Return [x, y] of the center of cell containing provided text 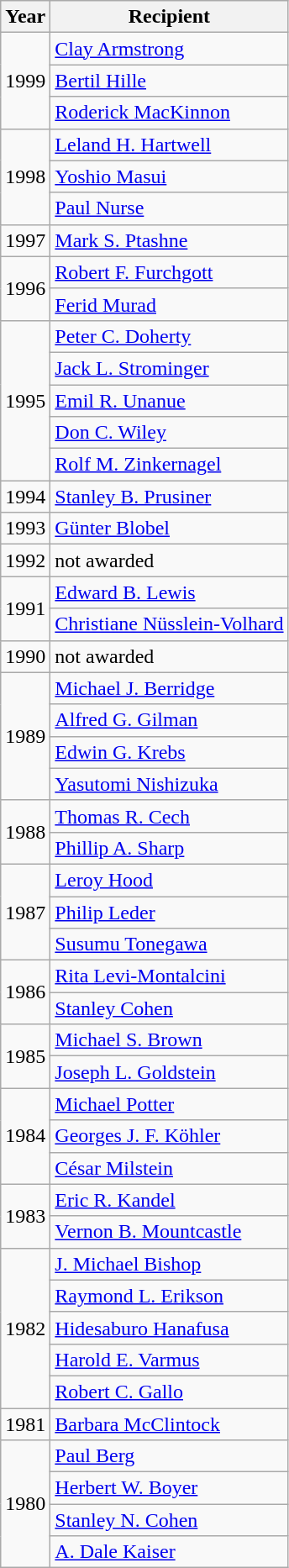
Yasutomi Nishizuka [170, 784]
1980 [25, 1504]
1995 [25, 400]
1992 [25, 560]
1989 [25, 736]
Mark S. Ptashne [170, 240]
Stanley Cohen [170, 1008]
Thomas R. Cech [170, 816]
Joseph L. Goldstein [170, 1072]
César Milstein [170, 1168]
Stanley N. Cohen [170, 1520]
Stanley B. Prusiner [170, 497]
Herbert W. Boyer [170, 1488]
1981 [25, 1424]
Jack L. Strominger [170, 368]
Edward B. Lewis [170, 592]
Günter Blobel [170, 529]
Clay Armstrong [170, 49]
1998 [25, 176]
Vernon B. Mountcastle [170, 1232]
Michael S. Brown [170, 1040]
1982 [25, 1328]
1987 [25, 912]
J. Michael Bishop [170, 1264]
Emil R. Unanue [170, 401]
Edwin G. Krebs [170, 752]
A. Dale Kaiser [170, 1552]
Phillip A. Sharp [170, 848]
Recipient [170, 17]
Barbara McClintock [170, 1424]
Roderick MacKinnon [170, 113]
Michael Potter [170, 1104]
Peter C. Doherty [170, 336]
1983 [25, 1216]
1985 [25, 1056]
1984 [25, 1136]
Paul Nurse [170, 208]
Ferid Murad [170, 304]
Philip Leder [170, 912]
Year [25, 17]
Harold E. Varmus [170, 1360]
Christiane Nüsslein-Volhard [170, 624]
Bertil Hille [170, 81]
1994 [25, 497]
Don C. Wiley [170, 433]
1997 [25, 240]
Robert F. Furchgott [170, 272]
Raymond L. Erikson [170, 1296]
Robert C. Gallo [170, 1392]
Eric R. Kandel [170, 1200]
1988 [25, 832]
Paul Berg [170, 1456]
Leland H. Hartwell [170, 145]
1986 [25, 992]
1993 [25, 529]
1999 [25, 81]
Leroy Hood [170, 880]
Georges J. F. Köhler [170, 1136]
1991 [25, 608]
Yoshio Masui [170, 176]
Alfred G. Gilman [170, 720]
1990 [25, 656]
Rita Levi-Montalcini [170, 976]
1996 [25, 288]
Hidesaburo Hanafusa [170, 1328]
Rolf M. Zinkernagel [170, 465]
Susumu Tonegawa [170, 944]
Michael J. Berridge [170, 688]
